Return (x, y) of the center of cell containing provided text 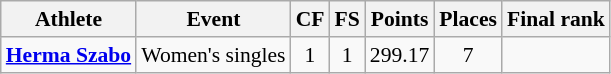
7 (468, 55)
CF (310, 19)
299.17 (400, 55)
FS (346, 19)
Women's singles (213, 55)
Final rank (556, 19)
Athlete (68, 19)
Herma Szabo (68, 55)
Event (213, 19)
Points (400, 19)
Places (468, 19)
